Scan for the cell matching the given text and deliver its [x, y] coordinate at center. 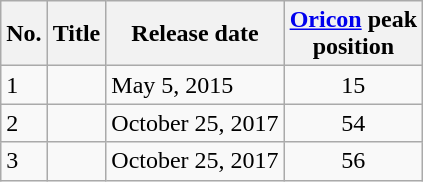
May 5, 2015 [195, 85]
Oricon peakposition [353, 34]
Release date [195, 34]
15 [353, 85]
54 [353, 123]
Title [76, 34]
No. [24, 34]
3 [24, 161]
56 [353, 161]
2 [24, 123]
1 [24, 85]
